Pinpoint the cell where the given text exists, returning its [x, y] midpoint coordinate. 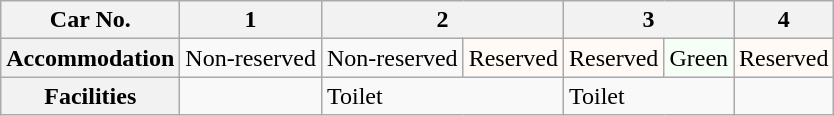
4 [784, 20]
1 [251, 20]
Green [699, 58]
3 [649, 20]
Accommodation [90, 58]
2 [442, 20]
Facilities [90, 96]
Car No. [90, 20]
